Provide the (x, y) coordinate of the cell's center where the given text is located.  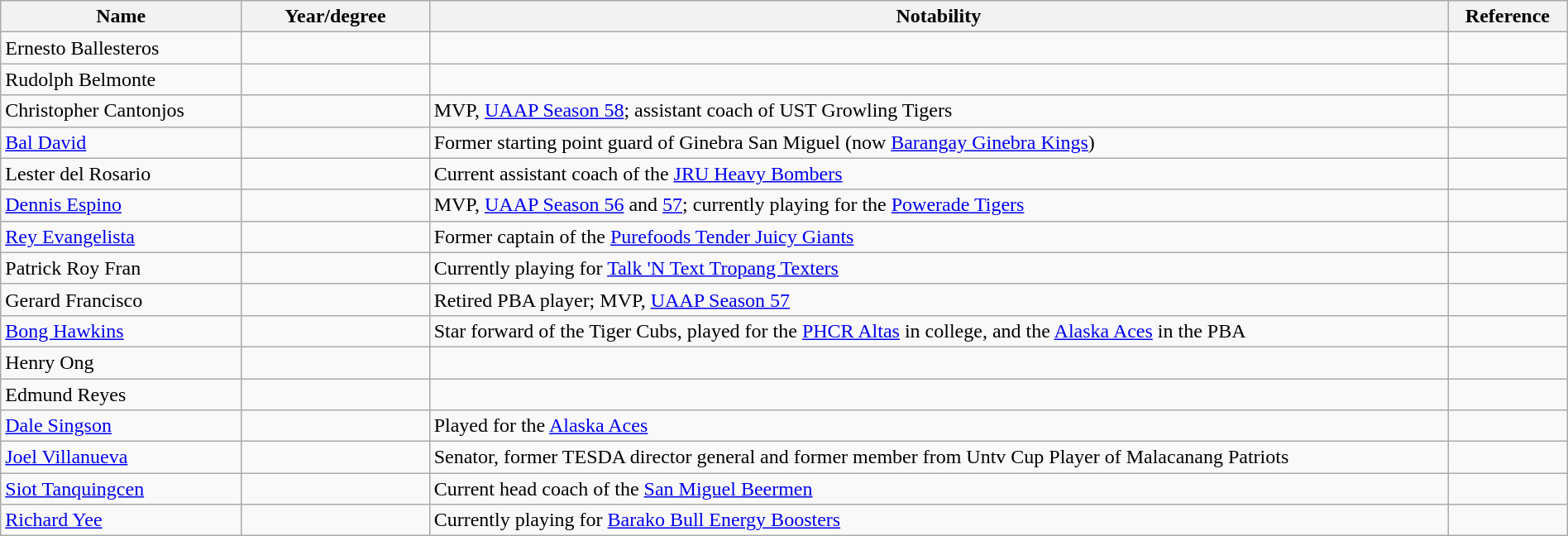
Bong Hawkins (121, 331)
Notability (938, 17)
Gerard Francisco (121, 299)
Rudolph Belmonte (121, 79)
Christopher Cantonjos (121, 111)
Year/degree (336, 17)
Current head coach of the San Miguel Beermen (938, 489)
Played for the Alaska Aces (938, 426)
Dennis Espino (121, 205)
Currently playing for Barako Bull Energy Boosters (938, 520)
Joel Villanueva (121, 457)
MVP, UAAP Season 56 and 57; currently playing for the Powerade Tigers (938, 205)
Patrick Roy Fran (121, 268)
Rey Evangelista (121, 237)
Richard Yee (121, 520)
Ernesto Ballesteros (121, 48)
Edmund Reyes (121, 395)
Bal David (121, 142)
Retired PBA player; MVP, UAAP Season 57 (938, 299)
Dale Singson (121, 426)
Former starting point guard of Ginebra San Miguel (now Barangay Ginebra Kings) (938, 142)
MVP, UAAP Season 58; assistant coach of UST Growling Tigers (938, 111)
Currently playing for Talk 'N Text Tropang Texters (938, 268)
Current assistant coach of the JRU Heavy Bombers (938, 174)
Star forward of the Tiger Cubs, played for the PHCR Altas in college, and the Alaska Aces in the PBA (938, 331)
Siot Tanquingcen (121, 489)
Henry Ong (121, 362)
Former captain of the Purefoods Tender Juicy Giants (938, 237)
Lester del Rosario (121, 174)
Reference (1508, 17)
Name (121, 17)
Senator, former TESDA director general and former member from Untv Cup Player of Malacanang Patriots (938, 457)
